Find where the given text appears and provide that cell's center as (x, y) coordinate. 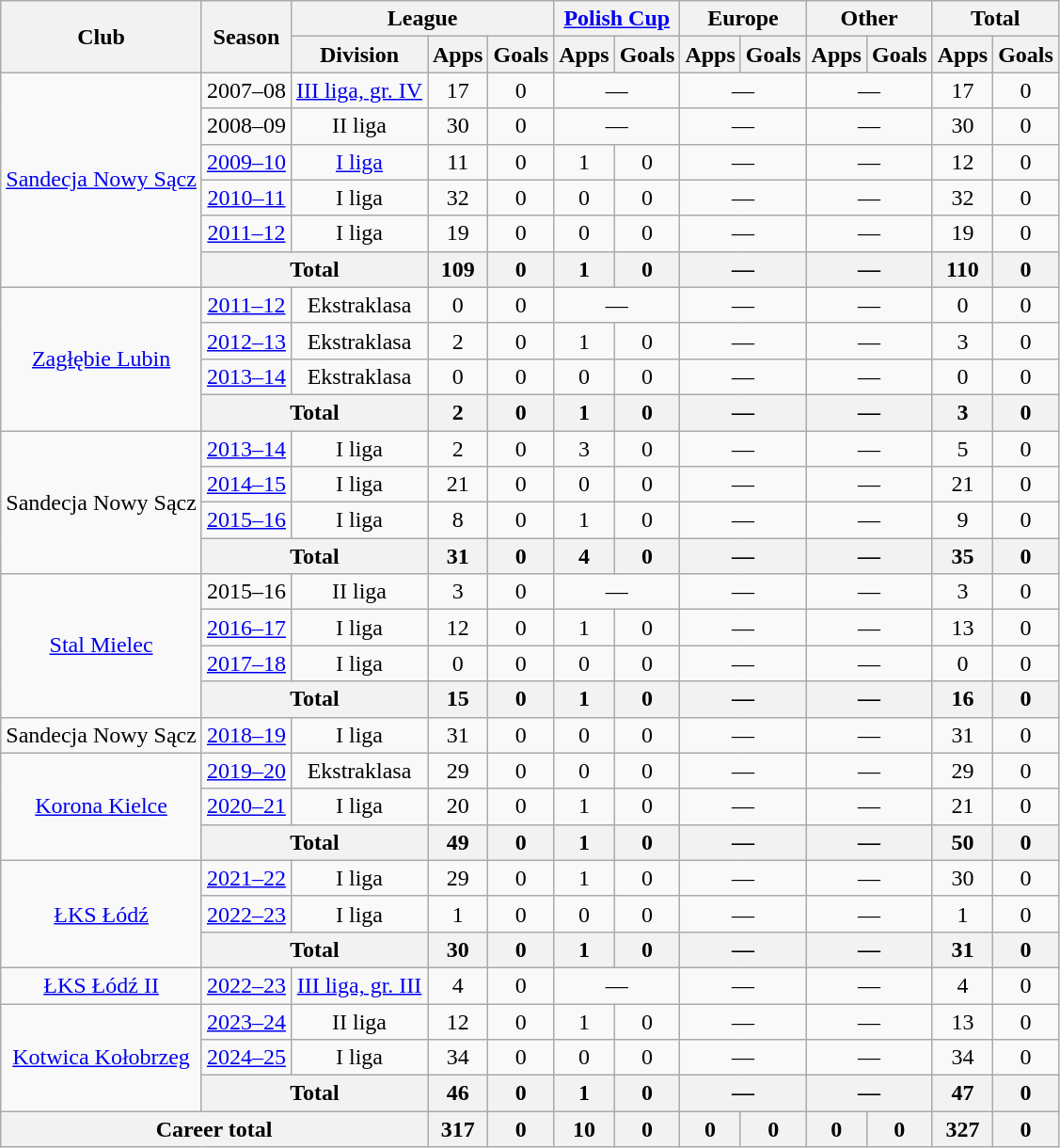
109 (457, 269)
2017–18 (246, 663)
Kotwica Kołobrzeg (102, 1057)
III liga, gr. III (359, 985)
16 (962, 699)
League (421, 19)
46 (457, 1093)
Polish Cup (617, 19)
Zagłębie Lubin (102, 359)
2019–20 (246, 771)
2008–09 (246, 126)
III liga, gr. IV (359, 90)
10 (584, 1129)
Other (869, 19)
2016–17 (246, 628)
Club (102, 37)
9 (962, 520)
49 (457, 842)
2018–19 (246, 735)
ŁKS Łódź (102, 914)
2024–25 (246, 1058)
2012–13 (246, 341)
50 (962, 842)
47 (962, 1093)
2021–22 (246, 878)
327 (962, 1129)
Season (246, 37)
110 (962, 269)
15 (457, 699)
Stal Mielec (102, 646)
8 (457, 520)
Europe (743, 19)
Korona Kielce (102, 806)
35 (962, 556)
20 (457, 806)
Division (359, 55)
2014–15 (246, 485)
5 (962, 449)
Career total (214, 1129)
11 (457, 162)
317 (457, 1129)
2010–11 (246, 198)
2009–10 (246, 162)
2007–08 (246, 90)
ŁKS Łódź II (102, 985)
2020–21 (246, 806)
2023–24 (246, 1021)
